Return [x, y] of the center of cell containing provided text 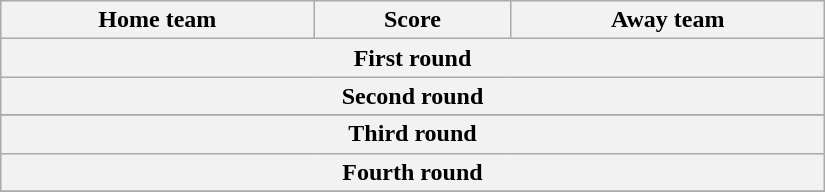
First round [413, 58]
Third round [413, 134]
Score [412, 20]
Second round [413, 96]
Away team [668, 20]
Home team [158, 20]
Fourth round [413, 172]
